Find where the given text appears and provide that cell's center as (X, Y) coordinate. 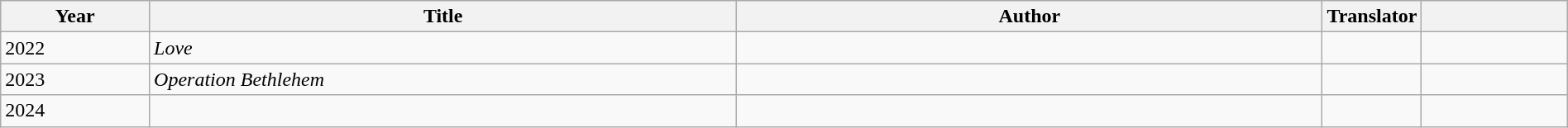
Love (443, 48)
2023 (75, 79)
Year (75, 17)
2022 (75, 48)
Translator (1372, 17)
Operation Bethlehem (443, 79)
Title (443, 17)
2024 (75, 111)
Author (1030, 17)
